Scan for the cell matching the given text and deliver its [x, y] coordinate at center. 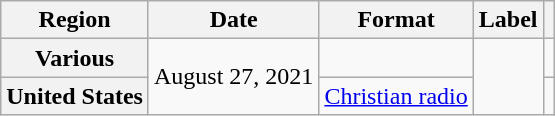
Various [75, 58]
Label [508, 20]
August 27, 2021 [233, 77]
Region [75, 20]
United States [75, 96]
Format [396, 20]
Christian radio [396, 96]
Date [233, 20]
